Provide the [X, Y] coordinate of the cell's center where the given text is located.  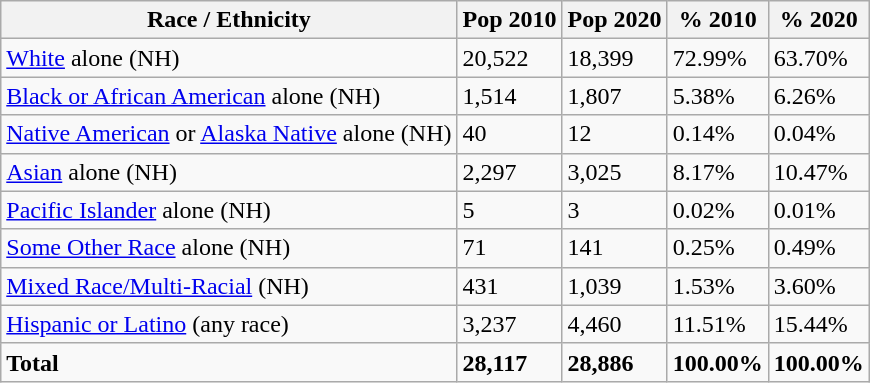
28,117 [510, 362]
2,297 [510, 172]
71 [510, 248]
72.99% [718, 58]
% 2020 [818, 20]
15.44% [818, 324]
Pop 2010 [510, 20]
3,237 [510, 324]
3,025 [614, 172]
18,399 [614, 58]
1,039 [614, 286]
0.02% [718, 210]
White alone (NH) [229, 58]
0.14% [718, 134]
Some Other Race alone (NH) [229, 248]
431 [510, 286]
6.26% [818, 96]
141 [614, 248]
% 2010 [718, 20]
4,460 [614, 324]
0.01% [818, 210]
3.60% [818, 286]
12 [614, 134]
Asian alone (NH) [229, 172]
0.49% [818, 248]
Pacific Islander alone (NH) [229, 210]
Hispanic or Latino (any race) [229, 324]
5 [510, 210]
40 [510, 134]
63.70% [818, 58]
3 [614, 210]
28,886 [614, 362]
Native American or Alaska Native alone (NH) [229, 134]
1,807 [614, 96]
Race / Ethnicity [229, 20]
1.53% [718, 286]
8.17% [718, 172]
Total [229, 362]
Mixed Race/Multi-Racial (NH) [229, 286]
10.47% [818, 172]
1,514 [510, 96]
11.51% [718, 324]
Black or African American alone (NH) [229, 96]
0.04% [818, 134]
0.25% [718, 248]
5.38% [718, 96]
Pop 2020 [614, 20]
20,522 [510, 58]
